Extract the [x, y] coordinate from the center of the cell holding the provided text.  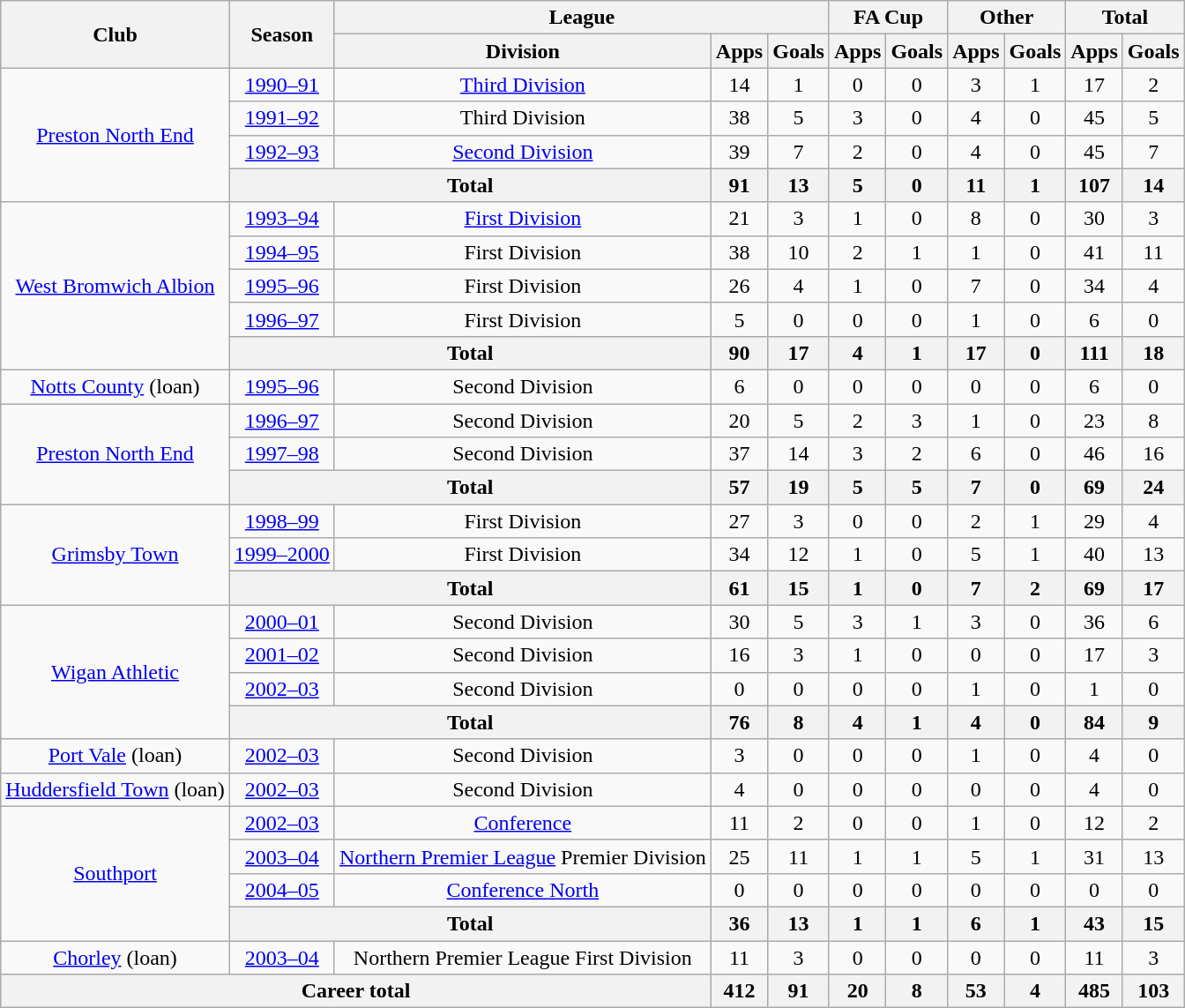
Career total [356, 991]
FA Cup [888, 18]
61 [739, 588]
1993–94 [282, 219]
Northern Premier League Premier Division [522, 856]
21 [739, 219]
40 [1094, 555]
53 [976, 991]
25 [739, 856]
103 [1153, 991]
Conference [522, 823]
West Bromwich Albion [116, 286]
31 [1094, 856]
Port Vale (loan) [116, 756]
485 [1094, 991]
1999–2000 [282, 555]
29 [1094, 521]
1997–98 [282, 454]
412 [739, 991]
24 [1153, 488]
2001–02 [282, 655]
27 [739, 521]
Northern Premier League First Division [522, 957]
84 [1094, 722]
43 [1094, 923]
1992–93 [282, 152]
23 [1094, 421]
76 [739, 722]
1998–99 [282, 521]
111 [1094, 353]
Notts County (loan) [116, 386]
2004–05 [282, 890]
19 [799, 488]
107 [1094, 185]
Other [1007, 18]
1994–95 [282, 252]
18 [1153, 353]
Conference North [522, 890]
Chorley (loan) [116, 957]
Southport [116, 873]
Division [522, 51]
2000–01 [282, 622]
1990–91 [282, 85]
10 [799, 252]
90 [739, 353]
41 [1094, 252]
46 [1094, 454]
39 [739, 152]
League [582, 18]
Wigan Athletic [116, 672]
57 [739, 488]
Season [282, 34]
9 [1153, 722]
Grimsby Town [116, 555]
1991–92 [282, 118]
Huddersfield Town (loan) [116, 789]
Club [116, 34]
37 [739, 454]
26 [739, 286]
